Identify which cell holds the provided text, then report its [X, Y] central coordinate. 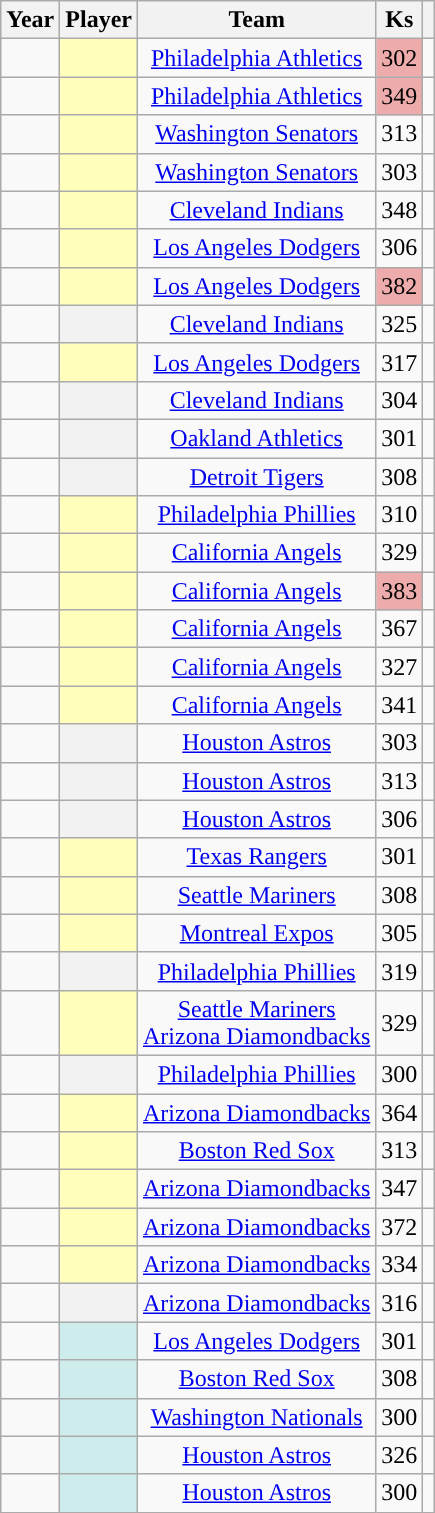
Montreal Expos [256, 933]
325 [400, 324]
327 [400, 667]
Washington Nationals [256, 1417]
319 [400, 971]
Seattle Mariners [256, 895]
Oakland Athletics [256, 438]
349 [400, 96]
341 [400, 705]
347 [400, 1189]
305 [400, 933]
348 [400, 210]
316 [400, 1303]
382 [400, 286]
317 [400, 362]
364 [400, 1113]
Player [99, 20]
326 [400, 1455]
383 [400, 591]
Texas Rangers [256, 857]
302 [400, 58]
Year [30, 20]
310 [400, 515]
372 [400, 1227]
Seattle MarinersArizona Diamondbacks [256, 1022]
334 [400, 1265]
Team [256, 20]
304 [400, 400]
367 [400, 629]
Detroit Tigers [256, 477]
Ks [400, 20]
